Detect which cell encompasses the target text, then output its (X, Y) center coordinate. 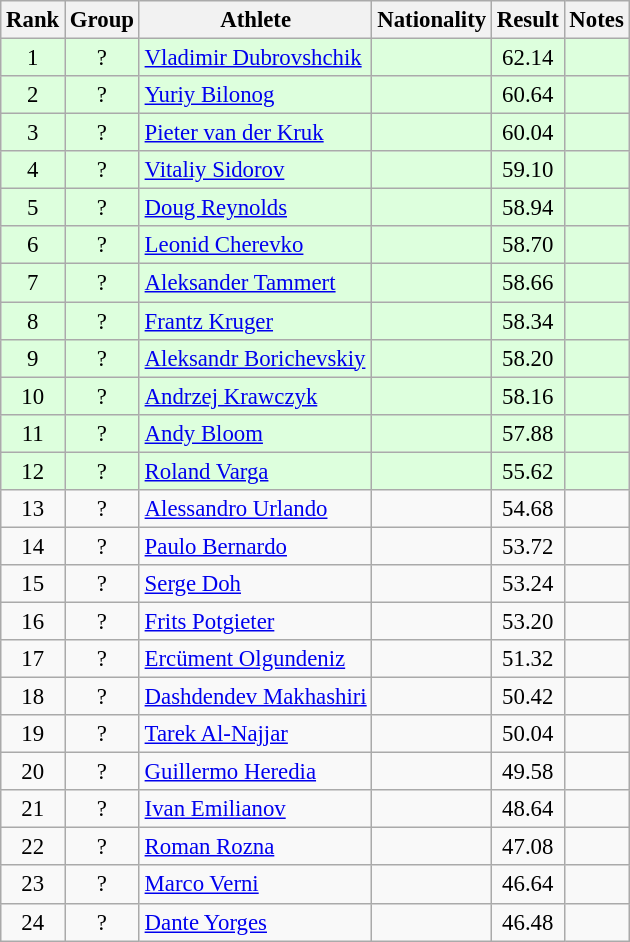
Dante Yorges (256, 922)
Roland Varga (256, 471)
Frits Potgieter (256, 621)
Vladimir Dubrovshchik (256, 58)
Marco Verni (256, 885)
Serge Doh (256, 584)
11 (33, 433)
58.20 (528, 358)
50.42 (528, 697)
55.62 (528, 471)
58.66 (528, 283)
Ivan Emilianov (256, 809)
Tarek Al-Najjar (256, 734)
5 (33, 208)
Alessandro Urlando (256, 509)
46.48 (528, 922)
58.16 (528, 396)
Pieter van der Kruk (256, 133)
59.10 (528, 170)
8 (33, 321)
23 (33, 885)
Athlete (256, 20)
7 (33, 283)
20 (33, 772)
53.72 (528, 546)
53.20 (528, 621)
50.04 (528, 734)
58.70 (528, 245)
47.08 (528, 847)
Aleksandr Borichevskiy (256, 358)
Doug Reynolds (256, 208)
57.88 (528, 433)
1 (33, 58)
53.24 (528, 584)
Group (102, 20)
Result (528, 20)
19 (33, 734)
16 (33, 621)
60.04 (528, 133)
2 (33, 95)
14 (33, 546)
62.14 (528, 58)
Andy Bloom (256, 433)
51.32 (528, 659)
Andrzej Krawczyk (256, 396)
Yuriy Bilonog (256, 95)
Leonid Cherevko (256, 245)
18 (33, 697)
49.58 (528, 772)
13 (33, 509)
Guillermo Heredia (256, 772)
46.64 (528, 885)
Vitaliy Sidorov (256, 170)
10 (33, 396)
48.64 (528, 809)
Notes (596, 20)
17 (33, 659)
58.94 (528, 208)
Paulo Bernardo (256, 546)
15 (33, 584)
22 (33, 847)
4 (33, 170)
9 (33, 358)
60.64 (528, 95)
24 (33, 922)
3 (33, 133)
Nationality (432, 20)
Ercüment Olgundeniz (256, 659)
58.34 (528, 321)
Dashdendev Makhashiri (256, 697)
Aleksander Tammert (256, 283)
Frantz Kruger (256, 321)
12 (33, 471)
Roman Rozna (256, 847)
Rank (33, 20)
21 (33, 809)
54.68 (528, 509)
6 (33, 245)
